From the cell containing the given text, extract its center point as (x, y) coordinate. 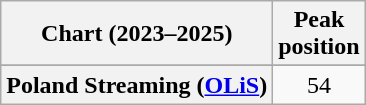
54 (319, 85)
Chart (2023–2025) (137, 34)
Poland Streaming (OLiS) (137, 85)
Peakposition (319, 34)
